Locate the cell with the specified text and output its (x, y) center coordinate. 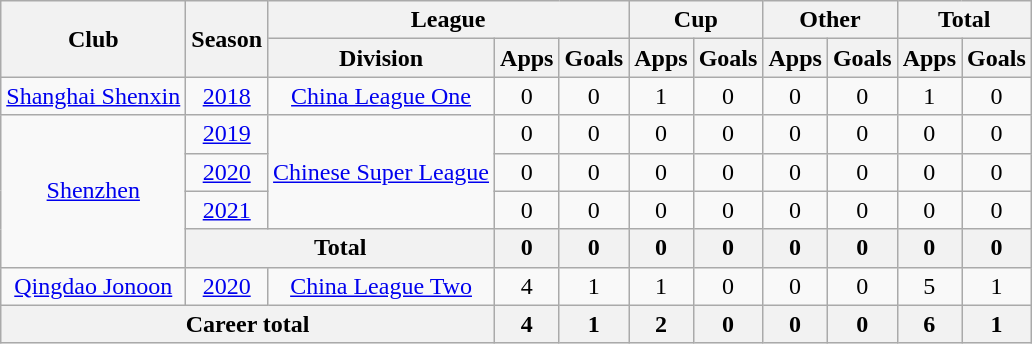
Other (830, 20)
2019 (227, 134)
Season (227, 39)
2021 (227, 210)
Career total (248, 324)
Shenzhen (94, 191)
5 (929, 286)
2018 (227, 96)
Cup (696, 20)
2 (661, 324)
China League One (382, 96)
Club (94, 39)
China League Two (382, 286)
6 (929, 324)
Qingdao Jonoon (94, 286)
League (448, 20)
Division (382, 58)
Shanghai Shenxin (94, 96)
Chinese Super League (382, 172)
